Determine the [x, y] coordinate at the center of the cell enclosing the given text.  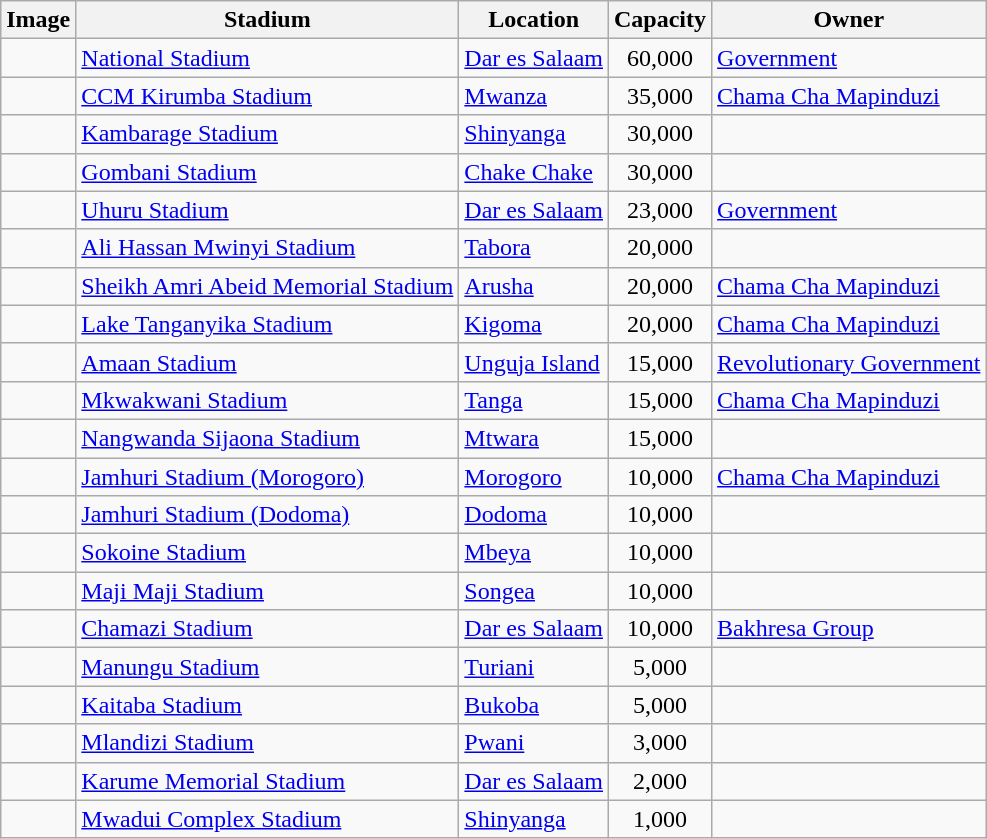
Stadium [268, 20]
Uhuru Stadium [268, 210]
Arusha [534, 286]
Dodoma [534, 515]
Mkwakwani Stadium [268, 400]
Sokoine Stadium [268, 553]
Mbeya [534, 553]
Nangwanda Sijaona Stadium [268, 438]
23,000 [660, 210]
Turiani [534, 667]
National Stadium [268, 58]
3,000 [660, 743]
35,000 [660, 96]
Bakhresa Group [849, 629]
Sheikh Amri Abeid Memorial Stadium [268, 286]
Lake Tanganyika Stadium [268, 324]
Bukoba [534, 705]
Tanga [534, 400]
Unguja Island [534, 362]
Capacity [660, 20]
Mwadui Complex Stadium [268, 819]
Kaitaba Stadium [268, 705]
Gombani Stadium [268, 172]
Image [38, 20]
Amaan Stadium [268, 362]
Kambarage Stadium [268, 134]
CCM Kirumba Stadium [268, 96]
Chake Chake [534, 172]
Jamhuri Stadium (Dodoma) [268, 515]
1,000 [660, 819]
Ali Hassan Mwinyi Stadium [268, 248]
60,000 [660, 58]
Kigoma [534, 324]
Chamazi Stadium [268, 629]
Revolutionary Government [849, 362]
Maji Maji Stadium [268, 591]
Pwani [534, 743]
2,000 [660, 781]
Manungu Stadium [268, 667]
Location [534, 20]
Mlandizi Stadium [268, 743]
Mtwara [534, 438]
Jamhuri Stadium (Morogoro) [268, 477]
Mwanza [534, 96]
Owner [849, 20]
Morogoro [534, 477]
Karume Memorial Stadium [268, 781]
Songea [534, 591]
Tabora [534, 248]
